Return the (x, y) coordinate for the center point of the cell that contains the specified text.  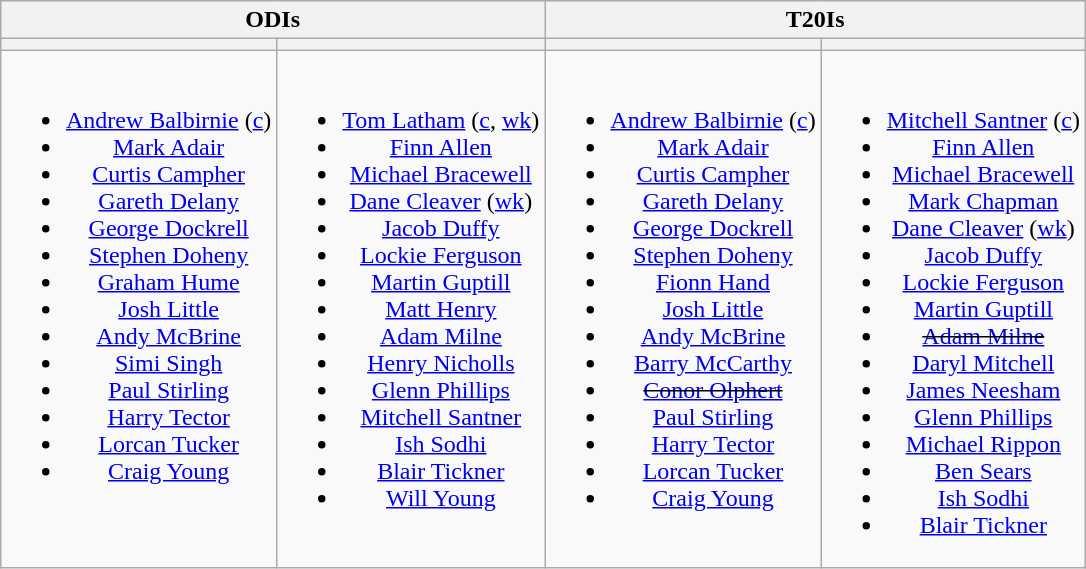
ODIs (272, 20)
T20Is (816, 20)
